Output the (x, y) coordinate of the center of the cell containing the given text.  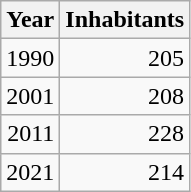
2001 (30, 96)
1990 (30, 58)
228 (125, 134)
2011 (30, 134)
205 (125, 58)
208 (125, 96)
Year (30, 20)
2021 (30, 172)
214 (125, 172)
Inhabitants (125, 20)
